Search for the cell housing the specified text and yield its [X, Y] center coordinate. 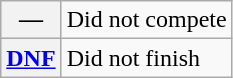
Did not finish [146, 58]
— [31, 20]
Did not compete [146, 20]
DNF [31, 58]
